Determine the (x, y) coordinate at the center of the cell enclosing the given text.  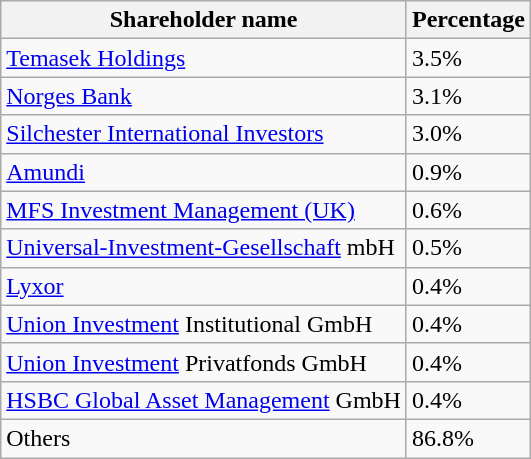
Norges Bank (204, 96)
Union Investment Institutional GmbH (204, 324)
Union Investment Privatfonds GmbH (204, 362)
Silchester International Investors (204, 134)
Temasek Holdings (204, 58)
Lyxor (204, 286)
Amundi (204, 172)
3.5% (468, 58)
Shareholder name (204, 20)
MFS Investment Management (UK) (204, 210)
3.1% (468, 96)
0.5% (468, 248)
86.8% (468, 438)
0.9% (468, 172)
Universal-Investment-Gesellschaft mbH (204, 248)
HSBC Global Asset Management GmbH (204, 400)
3.0% (468, 134)
Others (204, 438)
Percentage (468, 20)
0.6% (468, 210)
